Detect which cell encompasses the target text, then output its (X, Y) center coordinate. 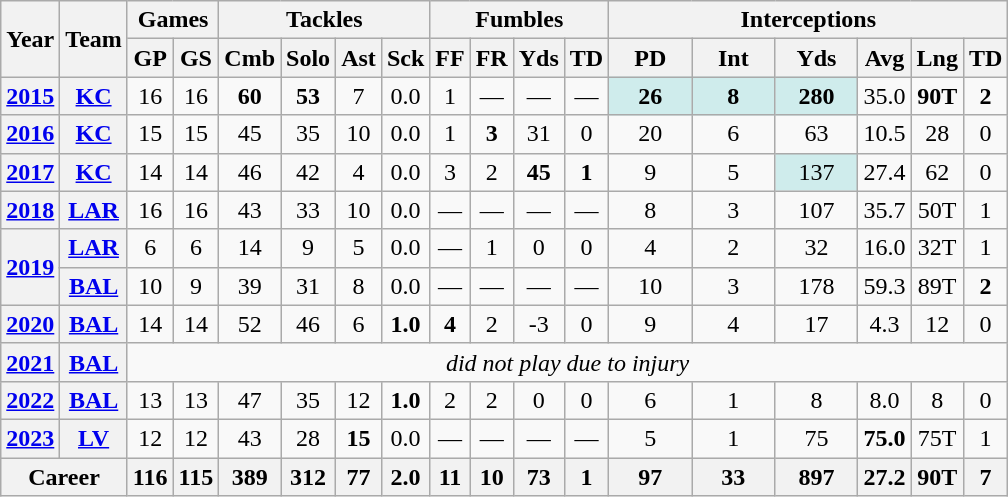
2021 (30, 362)
89T (937, 286)
35.0 (884, 96)
116 (150, 477)
LV (94, 438)
2023 (30, 438)
2016 (30, 134)
Tackles (324, 20)
Career (64, 477)
280 (816, 96)
did not play due to injury (567, 362)
Cmb (250, 58)
Team (94, 39)
2018 (30, 210)
Games (173, 20)
77 (359, 477)
GS (196, 58)
27.4 (884, 172)
39 (250, 286)
17 (816, 324)
389 (250, 477)
16.0 (884, 248)
27.2 (884, 477)
62 (937, 172)
52 (250, 324)
42 (308, 172)
178 (816, 286)
2015 (30, 96)
Ast (359, 58)
11 (450, 477)
59.3 (884, 286)
63 (816, 134)
Solo (308, 58)
10.5 (884, 134)
2019 (30, 267)
2022 (30, 400)
Year (30, 39)
312 (308, 477)
32T (937, 248)
PD (650, 58)
20 (650, 134)
FR (492, 58)
2020 (30, 324)
53 (308, 96)
35.7 (884, 210)
32 (816, 248)
Avg (884, 58)
26 (650, 96)
137 (816, 172)
-3 (538, 324)
97 (650, 477)
115 (196, 477)
73 (538, 477)
2017 (30, 172)
107 (816, 210)
897 (816, 477)
60 (250, 96)
Int (734, 58)
Interceptions (808, 20)
75 (816, 438)
8.0 (884, 400)
2.0 (405, 477)
50T (937, 210)
Sck (405, 58)
75T (937, 438)
FF (450, 58)
47 (250, 400)
75.0 (884, 438)
Lng (937, 58)
4.3 (884, 324)
GP (150, 58)
Fumbles (520, 20)
